Find where the given text appears and provide that cell's center as (X, Y) coordinate. 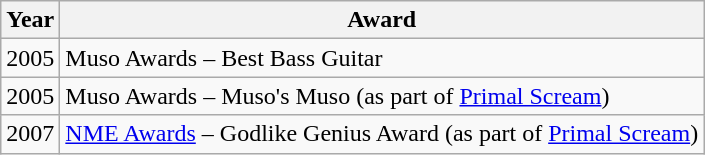
2007 (30, 134)
Year (30, 20)
Muso Awards – Best Bass Guitar (382, 58)
Muso Awards – Muso's Muso (as part of Primal Scream) (382, 96)
Award (382, 20)
NME Awards – Godlike Genius Award (as part of Primal Scream) (382, 134)
